Return the [x, y] coordinate for the center point of the cell that contains the specified text.  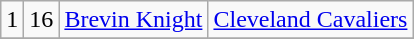
1 [12, 20]
16 [42, 20]
Cleveland Cavaliers [310, 20]
Brevin Knight [134, 20]
